Determine the [X, Y] coordinate at the center of the cell enclosing the given text.  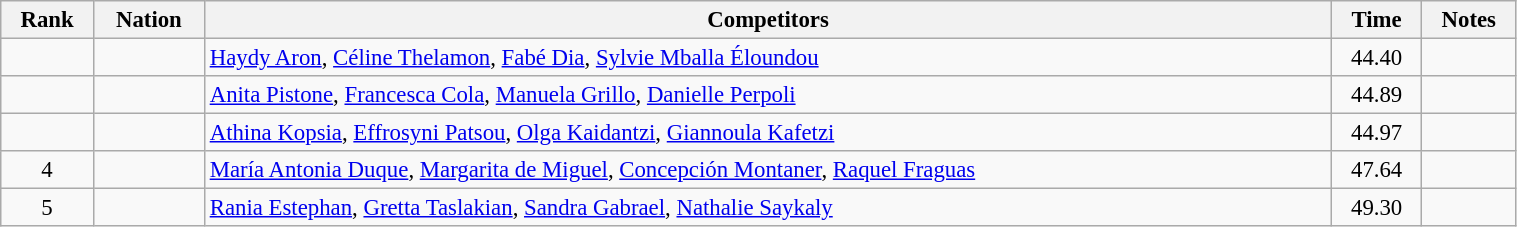
44.97 [1377, 133]
47.64 [1377, 170]
Nation [148, 20]
Rania Estephan, Gretta Taslakian, Sandra Gabrael, Nathalie Saykaly [768, 208]
Athina Kopsia, Effrosyni Patsou, Olga Kaidantzi, Giannoula Kafetzi [768, 133]
Haydy Aron, Céline Thelamon, Fabé Dia, Sylvie Mballa Éloundou [768, 58]
44.89 [1377, 95]
Rank [48, 20]
Time [1377, 20]
44.40 [1377, 58]
4 [48, 170]
Notes [1469, 20]
Competitors [768, 20]
Anita Pistone, Francesca Cola, Manuela Grillo, Danielle Perpoli [768, 95]
5 [48, 208]
María Antonia Duque, Margarita de Miguel, Concepción Montaner, Raquel Fraguas [768, 170]
49.30 [1377, 208]
